Return (x, y) of the center of cell containing provided text 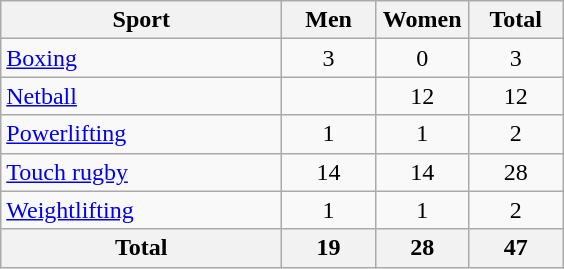
Boxing (142, 58)
Sport (142, 20)
Touch rugby (142, 172)
47 (516, 248)
19 (329, 248)
Weightlifting (142, 210)
Women (422, 20)
Netball (142, 96)
Men (329, 20)
Powerlifting (142, 134)
0 (422, 58)
